Identify which cell holds the provided text, then report its (X, Y) central coordinate. 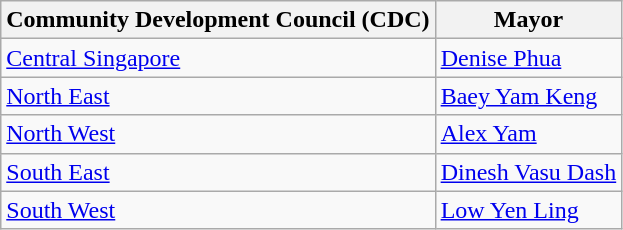
Denise Phua (528, 58)
North West (218, 134)
Mayor (528, 20)
North East (218, 96)
Central Singapore (218, 58)
South West (218, 210)
Dinesh Vasu Dash (528, 172)
South East (218, 172)
Low Yen Ling (528, 210)
Community Development Council (CDC) (218, 20)
Alex Yam (528, 134)
Baey Yam Keng (528, 96)
